Detect which cell encompasses the target text, then output its [X, Y] center coordinate. 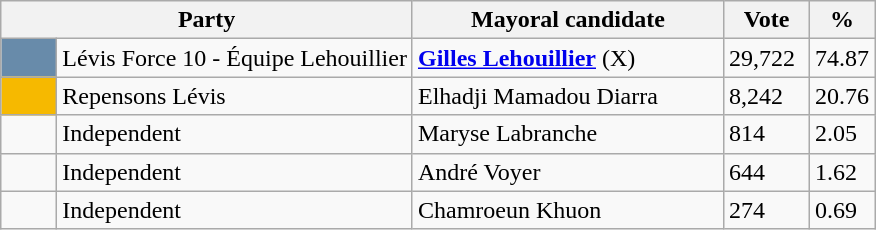
% [842, 20]
Gilles Lehouillier (X) [568, 58]
1.62 [842, 172]
2.05 [842, 134]
André Voyer [568, 172]
274 [767, 210]
644 [767, 172]
Repensons Lévis [235, 96]
Elhadji Mamadou Diarra [568, 96]
Chamroeun Khuon [568, 210]
814 [767, 134]
Maryse Labranche [568, 134]
0.69 [842, 210]
Party [207, 20]
8,242 [767, 96]
20.76 [842, 96]
74.87 [842, 58]
Vote [767, 20]
Mayoral candidate [568, 20]
Lévis Force 10 - Équipe Lehouillier [235, 58]
29,722 [767, 58]
